Find where the given text appears and provide that cell's center as [x, y] coordinate. 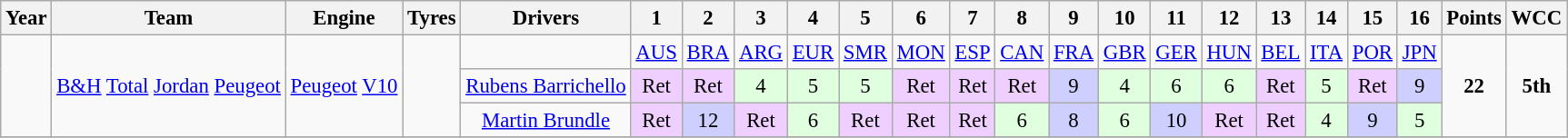
7 [973, 18]
1 [656, 18]
Year [26, 18]
ESP [973, 53]
Team [169, 18]
22 [1474, 87]
AUS [656, 53]
15 [1373, 18]
16 [1420, 18]
3 [762, 18]
FRA [1074, 53]
BEL [1281, 53]
Drivers [545, 18]
MON [921, 53]
11 [1176, 18]
EUR [813, 53]
B&H Total Jordan Peugeot [169, 87]
ITA [1327, 53]
Engine [344, 18]
SMR [865, 53]
BRA [707, 53]
5th [1536, 87]
GBR [1125, 53]
Martin Brundle [545, 121]
ARG [762, 53]
Tyres [432, 18]
13 [1281, 18]
Rubens Barrichello [545, 86]
GER [1176, 53]
CAN [1022, 53]
Points [1474, 18]
POR [1373, 53]
Peugeot V10 [344, 87]
HUN [1229, 53]
2 [707, 18]
JPN [1420, 53]
14 [1327, 18]
WCC [1536, 18]
